Locate the cell with the specified text and output its (x, y) center coordinate. 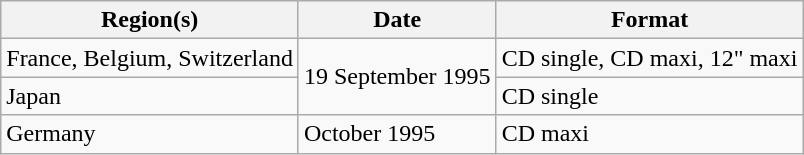
France, Belgium, Switzerland (150, 58)
Japan (150, 96)
19 September 1995 (397, 77)
CD single, CD maxi, 12" maxi (650, 58)
Format (650, 20)
CD single (650, 96)
October 1995 (397, 134)
CD maxi (650, 134)
Region(s) (150, 20)
Date (397, 20)
Germany (150, 134)
